Return the [x, y] coordinate for the center point of the cell that contains the specified text.  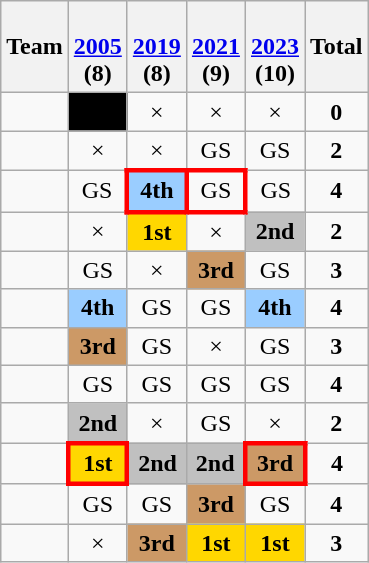
Total [337, 47]
2019 (8) [156, 47]
Team [35, 47]
2023 (10) [274, 47]
2021 (9) [216, 47]
0 [337, 112]
2005 (8) [98, 47]
